Detect which cell encompasses the target text, then output its (X, Y) center coordinate. 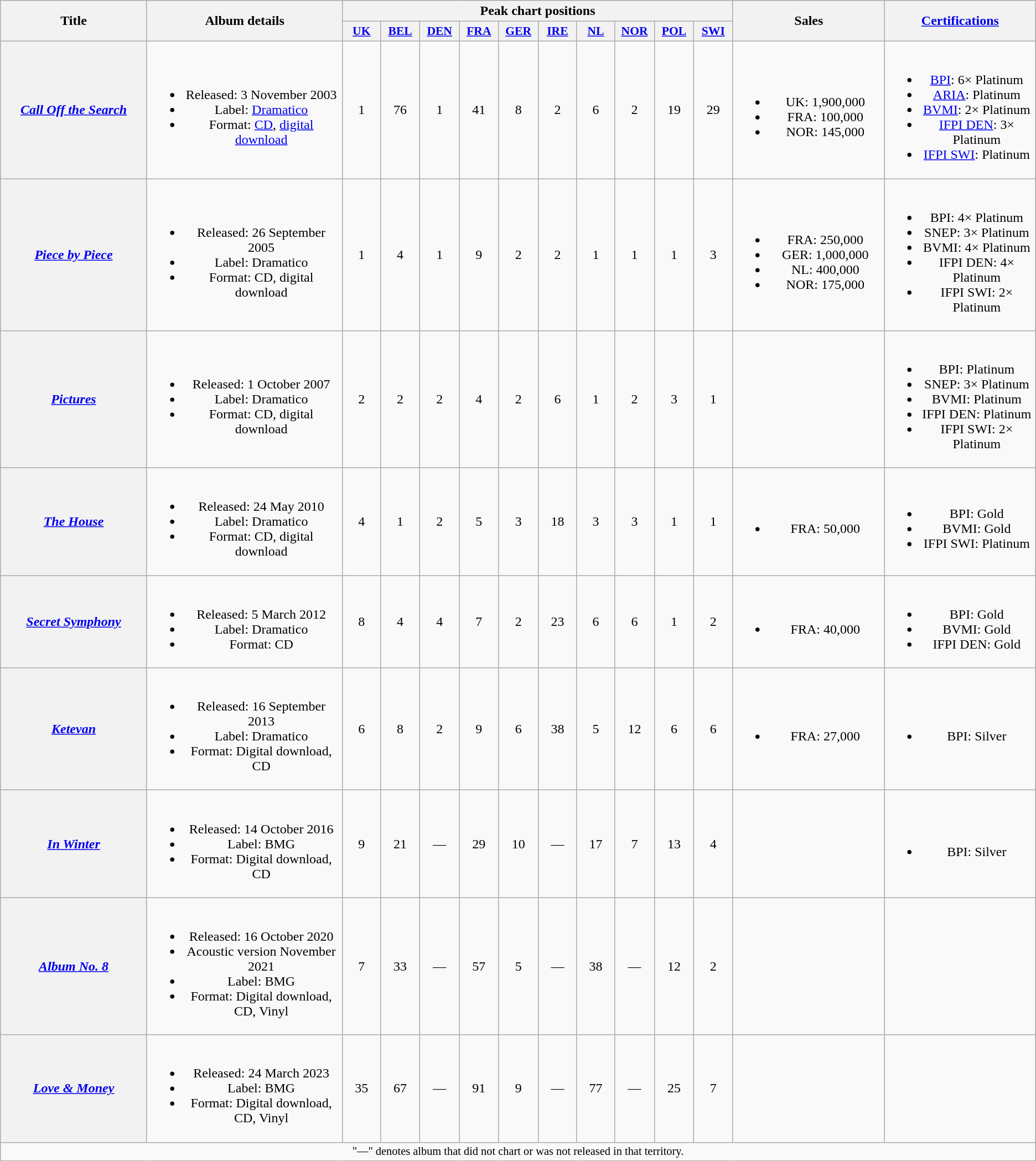
FRA: 50,000 (809, 522)
Album No. 8 (74, 966)
10 (519, 844)
18 (557, 522)
NL (595, 32)
23 (557, 622)
"—" denotes album that did not chart or was not released in that territory. (518, 1152)
21 (401, 844)
91 (479, 1089)
NOR (635, 32)
The House (74, 522)
Released: 24 March 2023Label: BMGFormat: Digital download, CD, Vinyl (245, 1089)
UK: 1,900,000FRA: 100,000NOR: 145,000 (809, 110)
Released: 16 October 2020Acoustic version November 2021Label: BMGFormat: Digital download, CD, Vinyl (245, 966)
DEN (439, 32)
77 (595, 1089)
Certifications (960, 21)
GER (519, 32)
BPI: 4× PlatinumSNEP: 3× PlatinumBVMI: 4× PlatinumIFPI DEN: 4× PlatinumIFPI SWI: 2× Platinum (960, 255)
POL (674, 32)
Released: 14 October 2016Label: BMGFormat: Digital download, CD (245, 844)
UK (362, 32)
FRA: 250,000GER: 1,000,000NL: 400,000NOR: 175,000 (809, 255)
BPI: GoldBVMI: GoldIFPI DEN: Gold (960, 622)
Sales (809, 21)
Piece by Piece (74, 255)
25 (674, 1089)
17 (595, 844)
Title (74, 21)
Peak chart positions (538, 11)
Released: 16 September 2013Label: DramaticoFormat: Digital download, CD (245, 729)
19 (674, 110)
Pictures (74, 400)
76 (401, 110)
FRA: 40,000 (809, 622)
13 (674, 844)
Album details (245, 21)
Call Off the Search (74, 110)
57 (479, 966)
Ketevan (74, 729)
Secret Symphony (74, 622)
Released: 5 March 2012Label: DramaticoFormat: CD (245, 622)
FRA (479, 32)
Released: 3 November 2003Label: DramaticoFormat: CD, digital download (245, 110)
Love & Money (74, 1089)
Released: 1 October 2007Label: DramaticoFormat: CD, digital download (245, 400)
35 (362, 1089)
SWI (714, 32)
Released: 24 May 2010Label: DramaticoFormat: CD, digital download (245, 522)
In Winter (74, 844)
Released: 26 September 2005Label: DramaticoFormat: CD, digital download (245, 255)
BPI: 6× PlatinumARIA: PlatinumBVMI: 2× PlatinumIFPI DEN: 3× PlatinumIFPI SWI: Platinum (960, 110)
FRA: 27,000 (809, 729)
33 (401, 966)
41 (479, 110)
BPI: GoldBVMI: GoldIFPI SWI: Platinum (960, 522)
67 (401, 1089)
BPI: PlatinumSNEP: 3× PlatinumBVMI: PlatinumIFPI DEN: PlatinumIFPI SWI: 2× Platinum (960, 400)
BEL (401, 32)
IRE (557, 32)
